Detect which cell encompasses the target text, then output its (x, y) center coordinate. 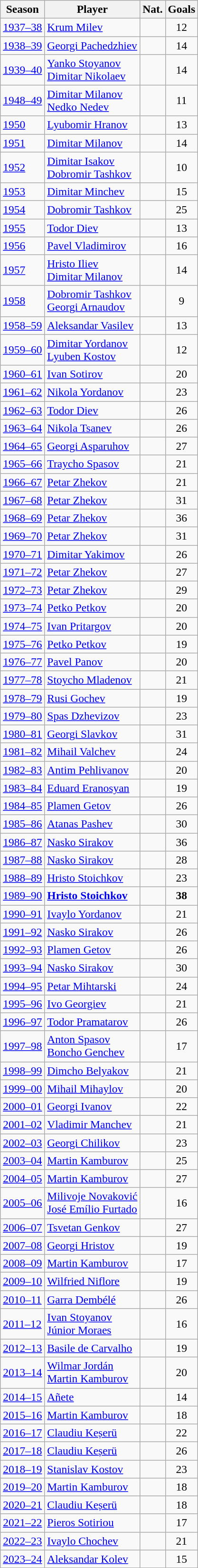
Goals (181, 9)
Garra Dembélé (92, 1299)
Basile de Carvalho (92, 1348)
1956 (23, 246)
1980–81 (23, 734)
2009–10 (23, 1281)
1970–71 (23, 554)
2006–07 (23, 1227)
1990–91 (23, 914)
1969–70 (23, 536)
1953 (23, 191)
Dobromir Tashkov (92, 209)
1962–63 (23, 410)
1988–89 (23, 878)
Dimitar Milanov Nedko Nedev (92, 101)
2023–24 (23, 1559)
2022–23 (23, 1541)
Hristo Iliev Dimitar Milanov (92, 270)
1967–68 (23, 500)
Ivaylo Yordanov (92, 914)
Vladimir Manchev (92, 1124)
Georgi Asparuhov (92, 446)
1968–69 (23, 518)
Georgi Ivanov (92, 1106)
Season (23, 9)
1991–92 (23, 932)
1948–49 (23, 101)
1979–80 (23, 716)
10 (181, 167)
2002–03 (23, 1142)
Ivan Stoyanov Júnior Moraes (92, 1323)
1957 (23, 270)
Georgi Slavkov (92, 734)
1975–76 (23, 644)
2010–11 (23, 1299)
1958–59 (23, 325)
1971–72 (23, 572)
2020–21 (23, 1505)
Traycho Spasov (92, 464)
1950 (23, 125)
Petar Mihtarski (92, 986)
2007–08 (23, 1245)
Pieros Sotiriou (92, 1523)
1996–97 (23, 1022)
Nikola Tsanev (92, 428)
1986–87 (23, 842)
1976–77 (23, 662)
11 (181, 101)
2013–14 (23, 1373)
Dimitar Yakimov (92, 554)
1998–99 (23, 1071)
38 (181, 896)
1978–79 (23, 698)
Anton Spasov Boncho Genchev (92, 1046)
Wilmar Jordán Martin Kamburov (92, 1373)
1938–39 (23, 45)
1984–85 (23, 806)
29 (181, 590)
1951 (23, 143)
Ivo Georgiev (92, 1004)
Dimcho Belyakov (92, 1071)
Georgi Hristov (92, 1245)
Krum Milev (92, 27)
Ivaylo Chochev (92, 1541)
1977–78 (23, 680)
2011–12 (23, 1323)
Ivan Pritargov (92, 626)
2016–17 (23, 1433)
9 (181, 301)
Stanislav Kostov (92, 1469)
Dimitar Isakov Dobromir Tashkov (92, 167)
2019–20 (23, 1487)
2001–02 (23, 1124)
1995–96 (23, 1004)
Tsvetan Genkov (92, 1227)
1992–93 (23, 950)
Añete (92, 1397)
Pavel Vladimirov (92, 246)
1994–95 (23, 986)
Aleksandar Kolev (92, 1559)
1974–75 (23, 626)
Eduard Eranosyan (92, 788)
Lyubomir Hranov (92, 125)
Mihail Mihaylov (92, 1089)
2003–04 (23, 1160)
Yanko Stoyanov Dimitar Nikolaev (92, 69)
Stoycho Mladenov (92, 680)
2004–05 (23, 1178)
2008–09 (23, 1263)
1954 (23, 209)
1963–64 (23, 428)
1965–66 (23, 464)
Todor Pramatarov (92, 1022)
Nat. (153, 9)
2021–22 (23, 1523)
1959–60 (23, 350)
Dimitar Minchev (92, 191)
Antim Pehlivanov (92, 770)
1989–90 (23, 896)
1952 (23, 167)
1955 (23, 228)
Wilfried Niflore (92, 1281)
1958 (23, 301)
1937–38 (23, 27)
1987–88 (23, 860)
1972–73 (23, 590)
1964–65 (23, 446)
Pavel Panov (92, 662)
Spas Dzhevizov (92, 716)
Georgi Chilikov (92, 1142)
1981–82 (23, 752)
1993–94 (23, 968)
1983–84 (23, 788)
1939–40 (23, 69)
2017–18 (23, 1451)
Milivoje Novaković José Emílio Furtado (92, 1203)
2014–15 (23, 1397)
2012–13 (23, 1348)
Dimitar Yordanov Lyuben Kostov (92, 350)
1985–86 (23, 824)
1961–62 (23, 392)
1982–83 (23, 770)
Ivan Sotirov (92, 374)
1999–00 (23, 1089)
Player (92, 9)
28 (181, 860)
Georgi Pachedzhiev (92, 45)
1973–74 (23, 608)
1966–67 (23, 482)
2018–19 (23, 1469)
Rusi Gochev (92, 698)
1997–98 (23, 1046)
1960–61 (23, 374)
2000–01 (23, 1106)
2015–16 (23, 1415)
Nikola Yordanov (92, 392)
Dimitar Milanov (92, 143)
Dobromir Tashkov Georgi Arnaudov (92, 301)
2005–06 (23, 1203)
Mihail Valchev (92, 752)
Aleksandar Vasilev (92, 325)
Atanas Pashev (92, 824)
